Locate the cell with the specified text and output its [x, y] center coordinate. 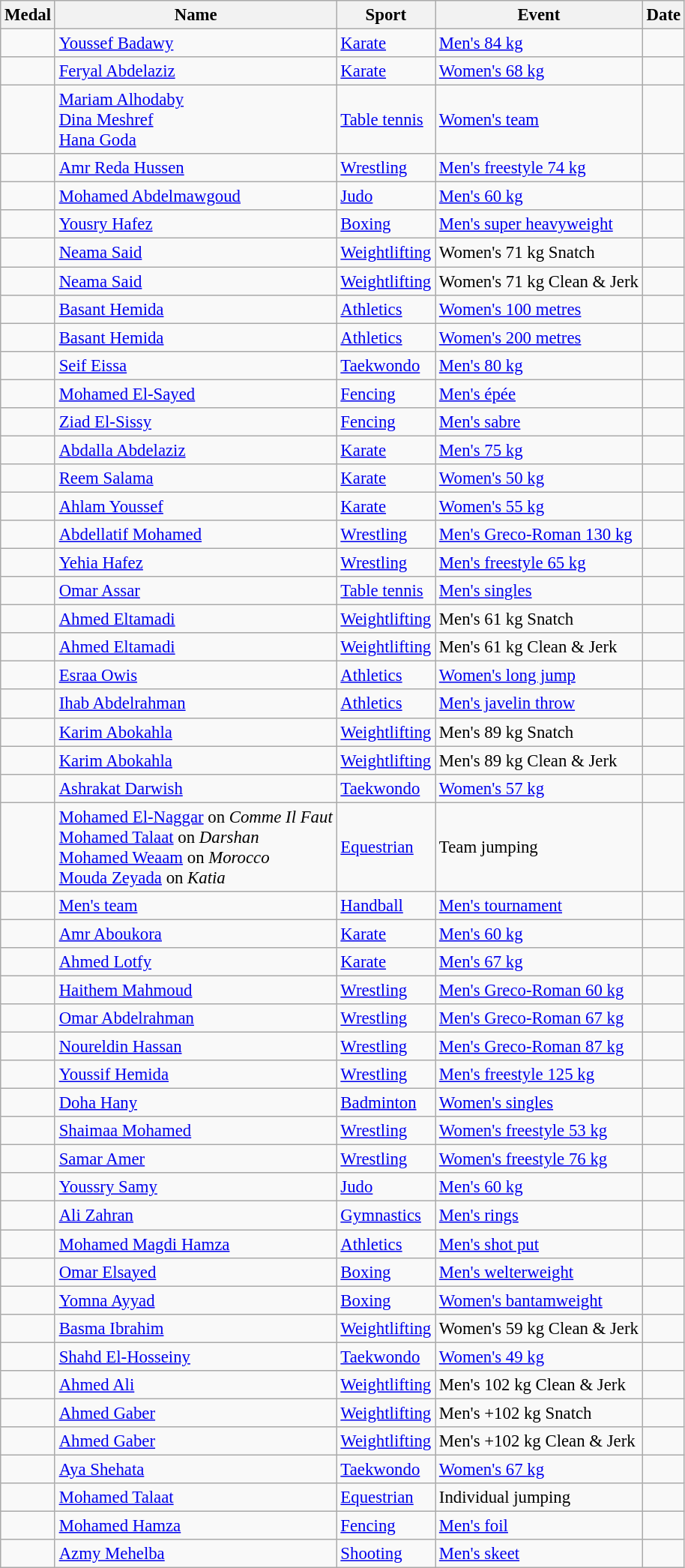
Men's +102 kg Clean & Jerk [540, 1441]
Men's Greco-Roman 87 kg [540, 1047]
Women's 68 kg [540, 71]
Men's Greco-Roman 60 kg [540, 990]
Date [663, 15]
Mariam AlhodabyDina MeshrefHana Goda [196, 120]
Ziad El-Sissy [196, 422]
Men's épée [540, 394]
Youssef Badawy [196, 43]
Ahmed Lotfy [196, 962]
Men's freestyle 65 kg [540, 563]
Amr Reda Hussen [196, 168]
Men's 84 kg [540, 43]
Aya Shehata [196, 1469]
Women's freestyle 76 kg [540, 1159]
Azmy Mehelba [196, 1554]
Doha Hany [196, 1103]
Men's 80 kg [540, 365]
Men's 75 kg [540, 450]
Ahmed Ali [196, 1385]
Men's 89 kg Clean & Jerk [540, 760]
Medal [28, 15]
Yehia Hafez [196, 563]
Women's 200 metres [540, 337]
Women's 50 kg [540, 478]
Omar Abdelrahman [196, 1018]
Feryal Abdelaziz [196, 71]
Mohamed Talaat [196, 1498]
Noureldin Hassan [196, 1047]
Sport [386, 15]
Haithem Mahmoud [196, 990]
Men's sabre [540, 422]
Samar Amer [196, 1159]
Men's freestyle 74 kg [540, 168]
Omar Elsayed [196, 1272]
Men's shot put [540, 1244]
Ihab Abdelrahman [196, 704]
Women's singles [540, 1103]
Women's 57 kg [540, 788]
Men's rings [540, 1216]
Men's 61 kg Clean & Jerk [540, 647]
Men's welterweight [540, 1272]
Ali Zahran [196, 1216]
Esraa Owis [196, 676]
Men's singles [540, 591]
Women's 71 kg Snatch [540, 253]
Women's bantamweight [540, 1300]
Youssif Hemida [196, 1075]
Men's foil [540, 1526]
Women's 49 kg [540, 1357]
Badminton [386, 1103]
Women's 71 kg Clean & Jerk [540, 281]
Women's 67 kg [540, 1469]
Mohamed Abdelmawgoud [196, 196]
Individual jumping [540, 1498]
Women's 59 kg Clean & Jerk [540, 1328]
Men's +102 kg Snatch [540, 1413]
Men's 102 kg Clean & Jerk [540, 1385]
Event [540, 15]
Men's freestyle 125 kg [540, 1075]
Name [196, 15]
Mohamed Hamza [196, 1526]
Shooting [386, 1554]
Men's tournament [540, 906]
Men's 89 kg Snatch [540, 732]
Women's 100 metres [540, 309]
Men's 61 kg Snatch [540, 619]
Men's super heavyweight [540, 224]
Men's javelin throw [540, 704]
Omar Assar [196, 591]
Men's Greco-Roman 67 kg [540, 1018]
Women's freestyle 53 kg [540, 1131]
Mohamed Magdi Hamza [196, 1244]
Women's 55 kg [540, 506]
Shahd El-Hosseiny [196, 1357]
Seif Eissa [196, 365]
Men's skeet [540, 1554]
Reem Salama [196, 478]
Basma Ibrahim [196, 1328]
Team jumping [540, 847]
Women's long jump [540, 676]
Men's 67 kg [540, 962]
Ashrakat Darwish [196, 788]
Yousry Hafez [196, 224]
Mohamed El-Sayed [196, 394]
Women's team [540, 120]
Amr Aboukora [196, 934]
Ahlam Youssef [196, 506]
Men's Greco-Roman 130 kg [540, 535]
Shaimaa Mohamed [196, 1131]
Yomna Ayyad [196, 1300]
Abdellatif Mohamed [196, 535]
Men's team [196, 906]
Youssry Samy [196, 1187]
Mohamed El-Naggar on Comme Il FautMohamed Talaat on DarshanMohamed Weaam on MoroccoMouda Zeyada on Katia [196, 847]
Handball [386, 906]
Abdalla Abdelaziz [196, 450]
Gymnastics [386, 1216]
